Determine the (x, y) coordinate at the center of the cell enclosing the given text.  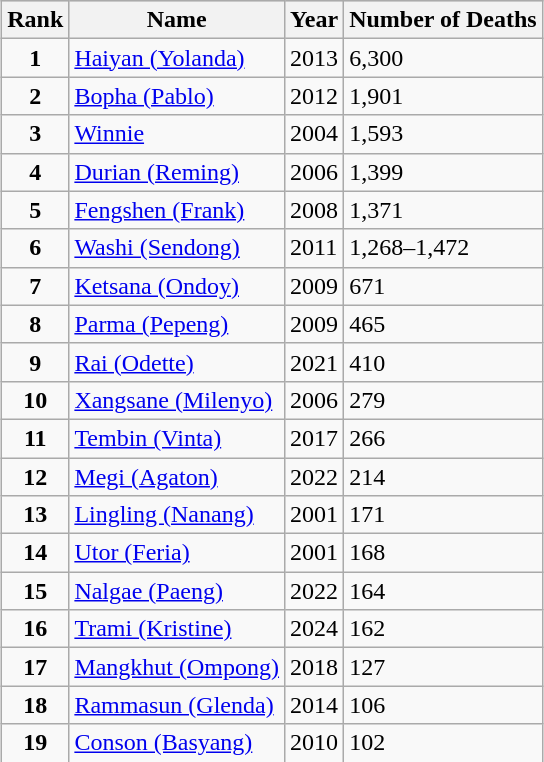
465 (444, 324)
11 (36, 438)
1,268–1,472 (444, 248)
Parma (Pepeng) (177, 324)
Nalgae (Paeng) (177, 591)
Bopha (Pablo) (177, 96)
671 (444, 286)
10 (36, 400)
Number of Deaths (444, 20)
168 (444, 553)
171 (444, 515)
2 (36, 96)
2024 (314, 629)
Winnie (177, 134)
164 (444, 591)
3 (36, 134)
16 (36, 629)
7 (36, 286)
Trami (Kristine) (177, 629)
6,300 (444, 58)
Tembin (Vinta) (177, 438)
Megi (Agaton) (177, 477)
1,371 (444, 210)
1,593 (444, 134)
2017 (314, 438)
9 (36, 362)
2021 (314, 362)
2012 (314, 96)
1,399 (444, 172)
Rank (36, 20)
Name (177, 20)
14 (36, 553)
Rai (Odette) (177, 362)
Durian (Reming) (177, 172)
1 (36, 58)
Ketsana (Ondoy) (177, 286)
Rammasun (Glenda) (177, 705)
2014 (314, 705)
106 (444, 705)
Utor (Feria) (177, 553)
2013 (314, 58)
2018 (314, 667)
Xangsane (Milenyo) (177, 400)
410 (444, 362)
13 (36, 515)
Fengshen (Frank) (177, 210)
127 (444, 667)
2010 (314, 743)
2004 (314, 134)
214 (444, 477)
17 (36, 667)
102 (444, 743)
Washi (Sendong) (177, 248)
15 (36, 591)
1,901 (444, 96)
18 (36, 705)
266 (444, 438)
Year (314, 20)
Conson (Basyang) (177, 743)
279 (444, 400)
8 (36, 324)
5 (36, 210)
Haiyan (Yolanda) (177, 58)
2011 (314, 248)
162 (444, 629)
Lingling (Nanang) (177, 515)
2008 (314, 210)
4 (36, 172)
19 (36, 743)
Mangkhut (Ompong) (177, 667)
6 (36, 248)
12 (36, 477)
